Return the [X, Y] coordinate for the center point of the cell that contains the specified text.  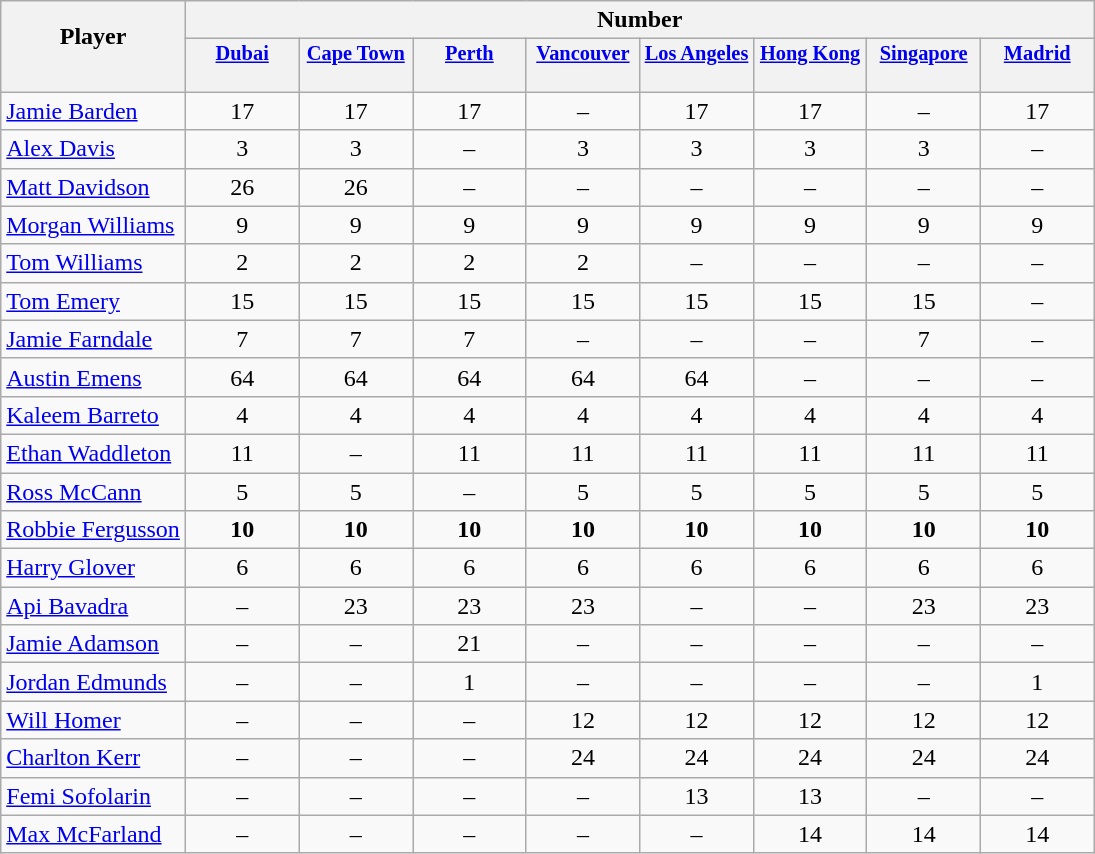
Tom Williams [94, 263]
Number [640, 20]
Player [94, 36]
Jamie Barden [94, 111]
Hong Kong [810, 54]
Will Homer [94, 720]
Jordan Edmunds [94, 682]
Harry Glover [94, 568]
Femi Sofolarin [94, 796]
Matt Davidson [94, 187]
Dubai [242, 54]
Ethan Waddleton [94, 453]
Alex Davis [94, 149]
Jamie Adamson [94, 644]
Cape Town [356, 54]
Madrid [1037, 54]
Kaleem Barreto [94, 415]
Jamie Farndale [94, 339]
Singapore [924, 54]
Robbie Fergusson [94, 530]
Los Angeles [697, 54]
Ross McCann [94, 491]
Charlton Kerr [94, 758]
Tom Emery [94, 301]
Austin Emens [94, 377]
Api Bavadra [94, 606]
Max McFarland [94, 834]
Perth [470, 54]
Morgan Williams [94, 225]
21 [470, 644]
Vancouver [583, 54]
